For the text-containing cell, return its midpoint in (X, Y) coordinate format. 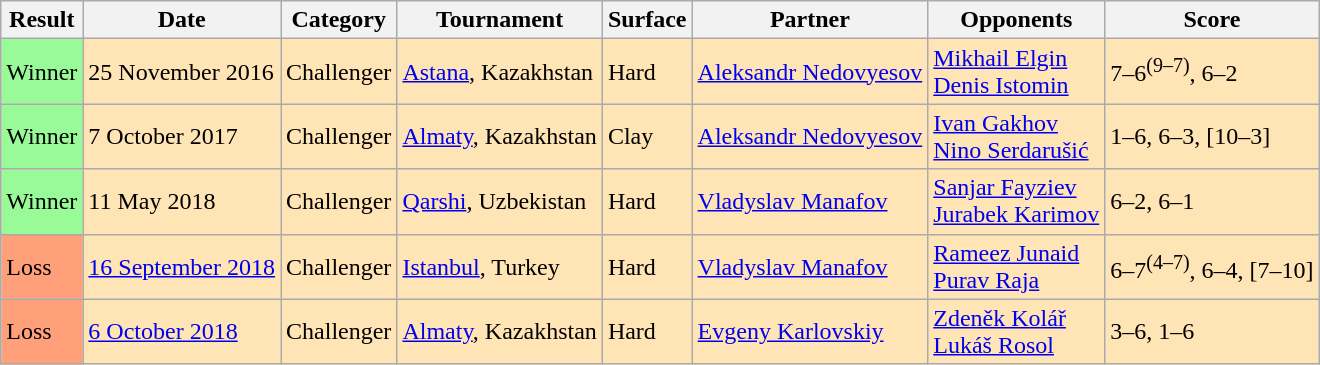
Date (182, 20)
Clay (647, 136)
Tournament (500, 20)
11 May 2018 (182, 202)
Opponents (1016, 20)
6–2, 6–1 (1212, 202)
Evgeny Karlovskiy (810, 332)
Category (339, 20)
Partner (810, 20)
Sanjar Fayziev Jurabek Karimov (1016, 202)
7–6(9–7), 6–2 (1212, 72)
3–6, 1–6 (1212, 332)
25 November 2016 (182, 72)
Zdeněk Kolář Lukáš Rosol (1016, 332)
Astana, Kazakhstan (500, 72)
7 October 2017 (182, 136)
1–6, 6–3, [10–3] (1212, 136)
Qarshi, Uzbekistan (500, 202)
Mikhail Elgin Denis Istomin (1016, 72)
Surface (647, 20)
Score (1212, 20)
16 September 2018 (182, 266)
6 October 2018 (182, 332)
Result (42, 20)
Istanbul, Turkey (500, 266)
Rameez Junaid Purav Raja (1016, 266)
Ivan Gakhov Nino Serdarušić (1016, 136)
6–7(4–7), 6–4, [7–10] (1212, 266)
